Pinpoint the cell where the given text exists, returning its (x, y) midpoint coordinate. 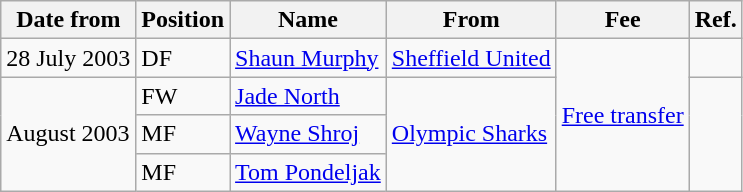
DF (183, 58)
Jade North (308, 96)
Olympic Sharks (471, 134)
Sheffield United (471, 58)
Wayne Shroj (308, 134)
FW (183, 96)
From (471, 20)
Fee (622, 20)
August 2003 (68, 134)
Ref. (716, 20)
Position (183, 20)
Free transfer (622, 115)
Name (308, 20)
28 July 2003 (68, 58)
Tom Pondeljak (308, 172)
Date from (68, 20)
Shaun Murphy (308, 58)
